Identify which cell holds the provided text, then report its [x, y] central coordinate. 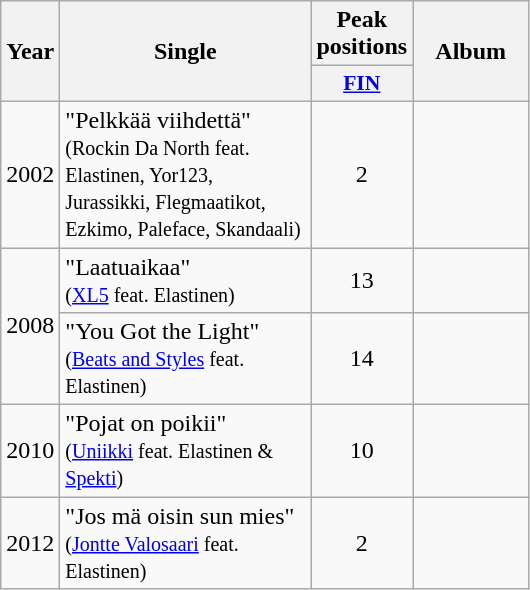
2010 [30, 451]
Single [186, 52]
"Jos mä oisin sun mies" (Jontte Valosaari feat. Elastinen) [186, 543]
14 [362, 359]
2012 [30, 543]
Year [30, 52]
10 [362, 451]
2008 [30, 326]
"Pelkkää viihdettä" (Rockin Da North feat. Elastinen, Yor123, Jurassikki, Flegmaatikot, Ezkimo, Paleface, Skandaali) [186, 174]
13 [362, 280]
"Laatuaikaa" (XL5 feat. Elastinen) [186, 280]
"Pojat on poikii" (Uniikki feat. Elastinen & Spekti) [186, 451]
"You Got the Light" (Beats and Styles feat. Elastinen) [186, 359]
Peak positions [362, 34]
FIN [362, 84]
Album [471, 52]
2002 [30, 174]
